Return the (X, Y) coordinate for the center point of the cell that contains the specified text.  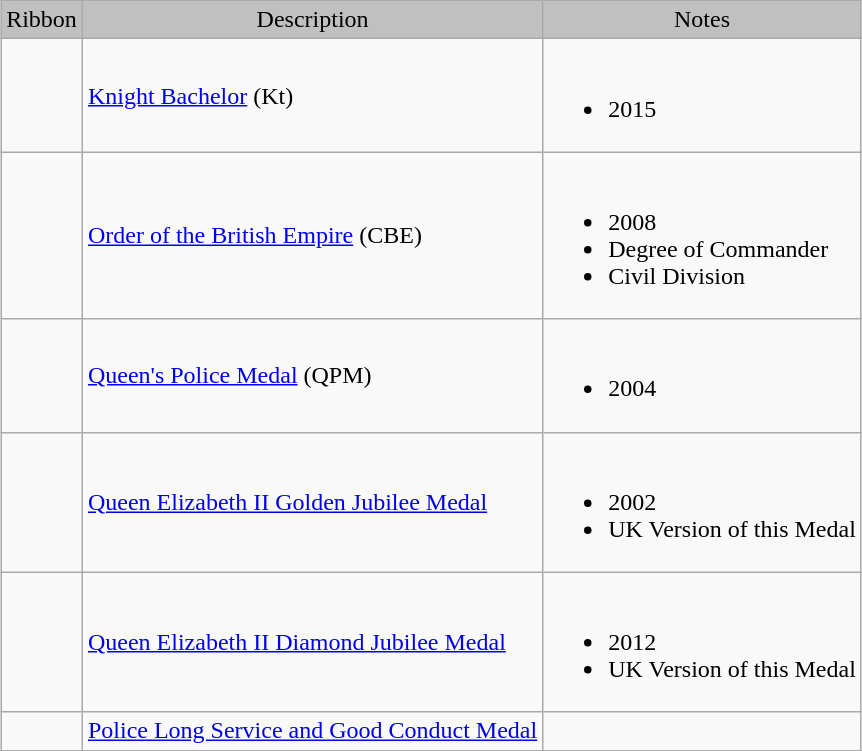
Order of the British Empire (CBE) (312, 236)
Knight Bachelor (Kt) (312, 96)
Ribbon (42, 20)
2012UK Version of this Medal (702, 642)
Notes (702, 20)
2008Degree of CommanderCivil Division (702, 236)
2002UK Version of this Medal (702, 502)
Queen's Police Medal (QPM) (312, 376)
2004 (702, 376)
Queen Elizabeth II Golden Jubilee Medal (312, 502)
Queen Elizabeth II Diamond Jubilee Medal (312, 642)
Police Long Service and Good Conduct Medal (312, 731)
2015 (702, 96)
Description (312, 20)
